Locate the cell with the specified text and output its [X, Y] center coordinate. 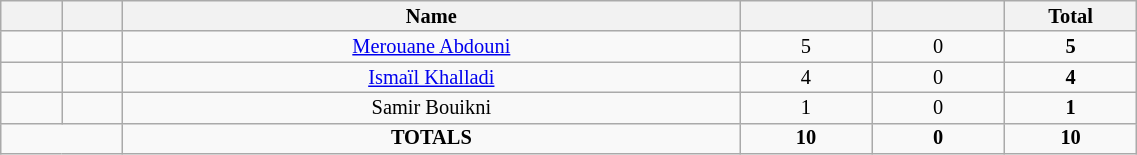
Merouane Abdouni [432, 46]
TOTALS [432, 138]
Total [1070, 16]
Ismaïl Khalladi [432, 78]
Name [432, 16]
Samir Bouikni [432, 108]
